Return [X, Y] of the center of cell containing provided text 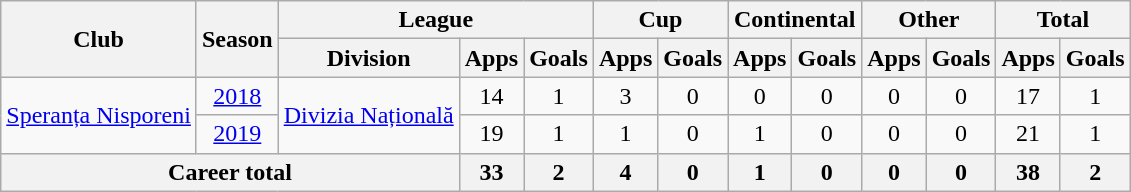
Other [929, 20]
Division [368, 58]
21 [1028, 134]
3 [625, 96]
2018 [237, 96]
Career total [230, 172]
Club [99, 39]
Total [1063, 20]
2019 [237, 134]
Cup [660, 20]
14 [491, 96]
19 [491, 134]
33 [491, 172]
4 [625, 172]
Continental [795, 20]
17 [1028, 96]
Season [237, 39]
Divizia Națională [368, 115]
League [436, 20]
38 [1028, 172]
Speranța Nisporeni [99, 115]
